Identify which cell holds the provided text, then report its [x, y] central coordinate. 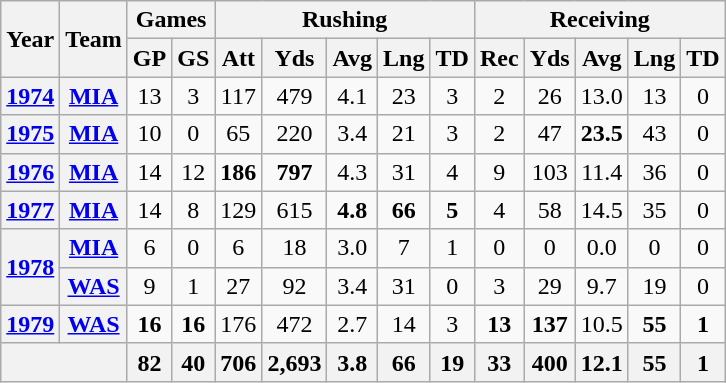
Rec [499, 58]
2,693 [294, 362]
176 [238, 324]
137 [550, 324]
9.7 [602, 286]
65 [238, 134]
1979 [30, 324]
12 [194, 172]
4.1 [352, 96]
GS [194, 58]
1974 [30, 96]
3.8 [352, 362]
18 [294, 248]
400 [550, 362]
82 [149, 362]
23 [404, 96]
4.3 [352, 172]
40 [194, 362]
12.1 [602, 362]
26 [550, 96]
5 [452, 210]
615 [294, 210]
117 [238, 96]
GP [149, 58]
13.0 [602, 96]
1975 [30, 134]
706 [238, 362]
Team [94, 39]
3.0 [352, 248]
220 [294, 134]
10 [149, 134]
479 [294, 96]
4.8 [352, 210]
Games [170, 20]
58 [550, 210]
103 [550, 172]
0.0 [602, 248]
33 [499, 362]
29 [550, 286]
27 [238, 286]
472 [294, 324]
2.7 [352, 324]
Att [238, 58]
92 [294, 286]
14.5 [602, 210]
11.4 [602, 172]
1976 [30, 172]
Receiving [600, 20]
129 [238, 210]
36 [654, 172]
1978 [30, 267]
47 [550, 134]
43 [654, 134]
8 [194, 210]
7 [404, 248]
23.5 [602, 134]
21 [404, 134]
35 [654, 210]
1977 [30, 210]
10.5 [602, 324]
Rushing [345, 20]
Year [30, 39]
186 [238, 172]
797 [294, 172]
